Identify which cell holds the provided text, then report its [X, Y] central coordinate. 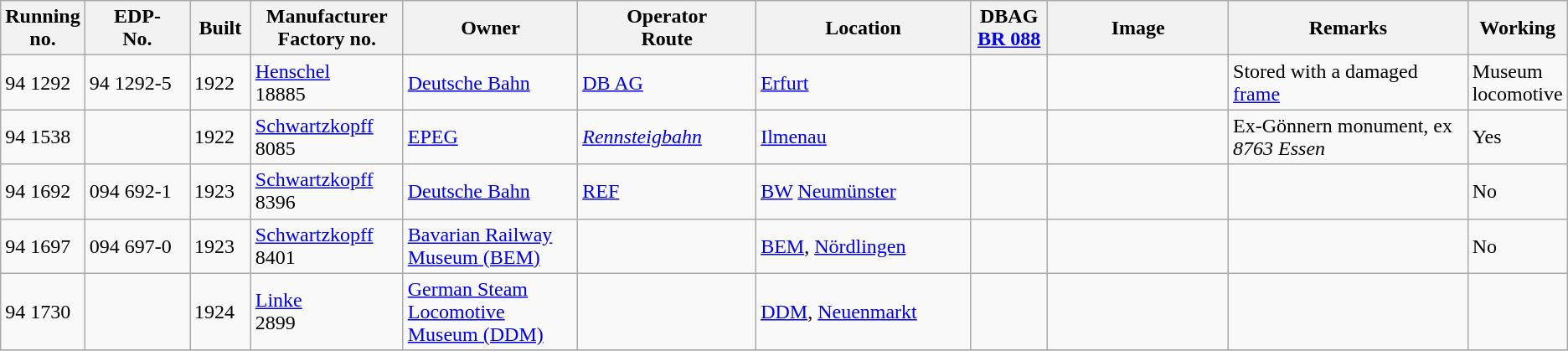
Location [864, 28]
EPEG [491, 137]
Schwartzkopff8085 [327, 137]
Linke2899 [327, 312]
1924 [221, 312]
BW Neumünster [864, 191]
Built [221, 28]
Henschel18885 [327, 82]
Remarks [1349, 28]
Bavarian Railway Museum (BEM) [491, 246]
94 1730 [43, 312]
Schwartzkopff8401 [327, 246]
Museum locomotive [1518, 82]
BEM, Nördlingen [864, 246]
094 697-0 [137, 246]
94 1538 [43, 137]
94 1697 [43, 246]
Owner [491, 28]
German Steam Locomotive Museum (DDM) [491, 312]
Yes [1518, 137]
OperatorRoute [667, 28]
Runningno. [43, 28]
DDM, Neuenmarkt [864, 312]
EDP-No. [137, 28]
Working [1518, 28]
Ilmenau [864, 137]
ManufacturerFactory no. [327, 28]
Rennsteigbahn [667, 137]
94 1292 [43, 82]
Erfurt [864, 82]
094 692-1 [137, 191]
DBAGBR 088 [1009, 28]
REF [667, 191]
DB AG [667, 82]
Schwartzkopff8396 [327, 191]
94 1292-5 [137, 82]
Ex-Gönnern monument, ex 8763 Essen [1349, 137]
Stored with a damaged frame [1349, 82]
Image [1138, 28]
94 1692 [43, 191]
